Extract the (x, y) coordinate from the center of the cell holding the provided text.  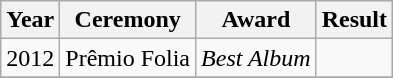
Award (256, 20)
Ceremony (128, 20)
Prêmio Folia (128, 58)
Year (30, 20)
Result (354, 20)
2012 (30, 58)
Best Album (256, 58)
